Return the (x, y) coordinate for the center point of the cell that contains the specified text.  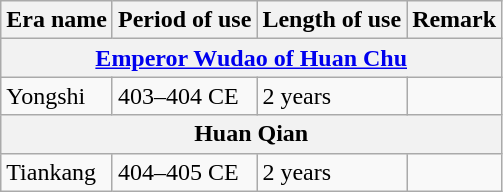
Length of use (332, 20)
Tiankang (57, 172)
403–404 CE (184, 96)
Era name (57, 20)
Remark (454, 20)
Yongshi (57, 96)
Emperor Wudao of Huan Chu (252, 58)
404–405 CE (184, 172)
Period of use (184, 20)
Huan Qian (252, 134)
